Output the (X, Y) coordinate of the center of the cell containing the given text.  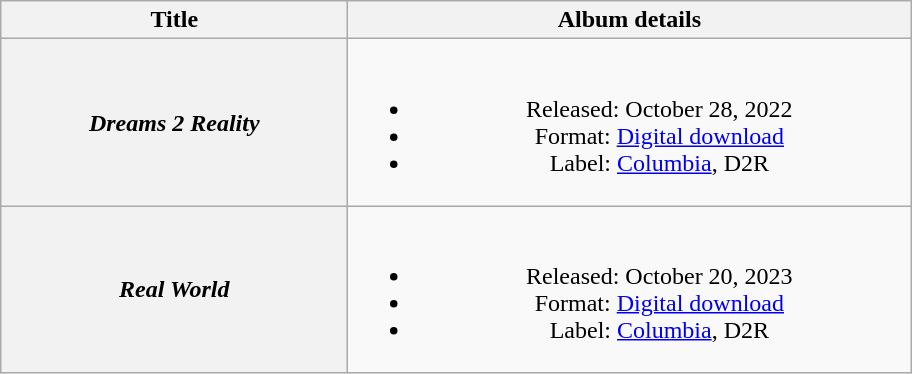
Dreams 2 Reality (174, 122)
Real World (174, 290)
Released: October 28, 2022Format: Digital downloadLabel: Columbia, D2R (630, 122)
Title (174, 20)
Album details (630, 20)
Released: October 20, 2023Format: Digital downloadLabel: Columbia, D2R (630, 290)
